Return (X, Y) of the center of cell containing provided text 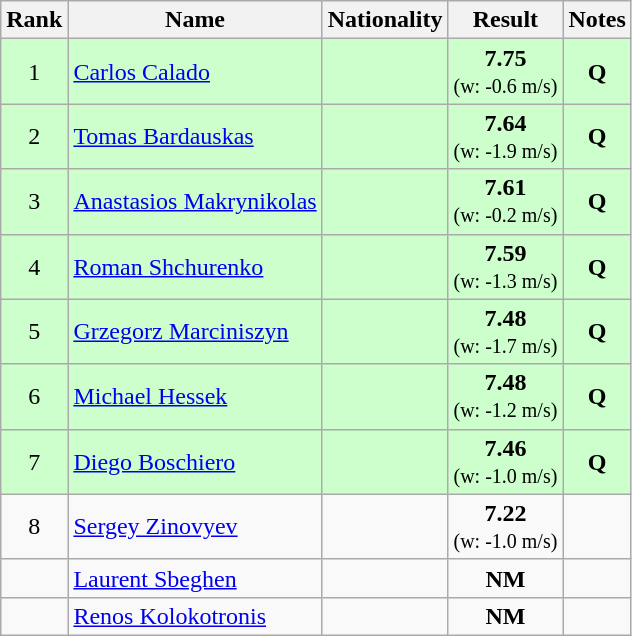
8 (34, 526)
7.59(w: -1.3 m/s) (506, 266)
Result (506, 20)
3 (34, 202)
7.48(w: -1.7 m/s) (506, 332)
5 (34, 332)
7.46(w: -1.0 m/s) (506, 462)
4 (34, 266)
Notes (597, 20)
Renos Kolokotronis (195, 616)
Roman Shchurenko (195, 266)
Sergey Zinovyev (195, 526)
2 (34, 136)
Nationality (385, 20)
Diego Boschiero (195, 462)
Carlos Calado (195, 72)
Rank (34, 20)
Laurent Sbeghen (195, 578)
Name (195, 20)
Anastasios Makrynikolas (195, 202)
7.75(w: -0.6 m/s) (506, 72)
6 (34, 396)
7.61(w: -0.2 m/s) (506, 202)
Grzegorz Marciniszyn (195, 332)
7 (34, 462)
7.22(w: -1.0 m/s) (506, 526)
Michael Hessek (195, 396)
7.64(w: -1.9 m/s) (506, 136)
1 (34, 72)
7.48(w: -1.2 m/s) (506, 396)
Tomas Bardauskas (195, 136)
